Provide the (X, Y) coordinate of the cell's center where the given text is located.  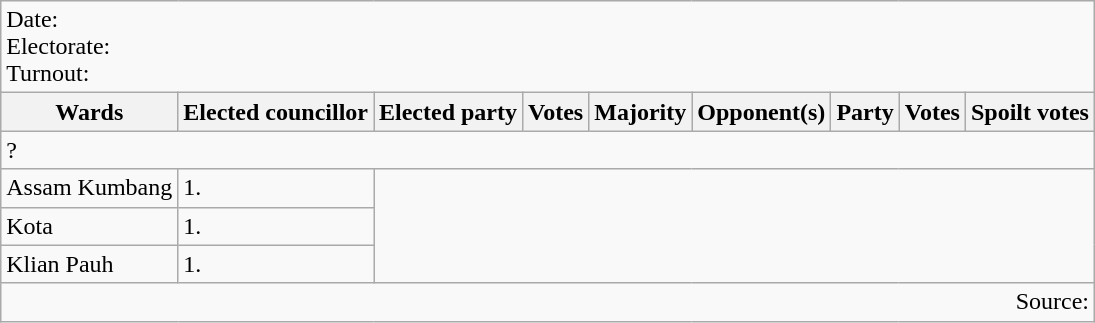
Elected councillor (276, 112)
Date: Electorate: Turnout: (548, 47)
Kota (90, 226)
Klian Pauh (90, 264)
Wards (90, 112)
Spoilt votes (1030, 112)
Source: (548, 302)
Majority (640, 112)
Opponent(s) (762, 112)
Elected party (448, 112)
Assam Kumbang (90, 188)
Party (865, 112)
? (548, 150)
